Detect which cell encompasses the target text, then output its (X, Y) center coordinate. 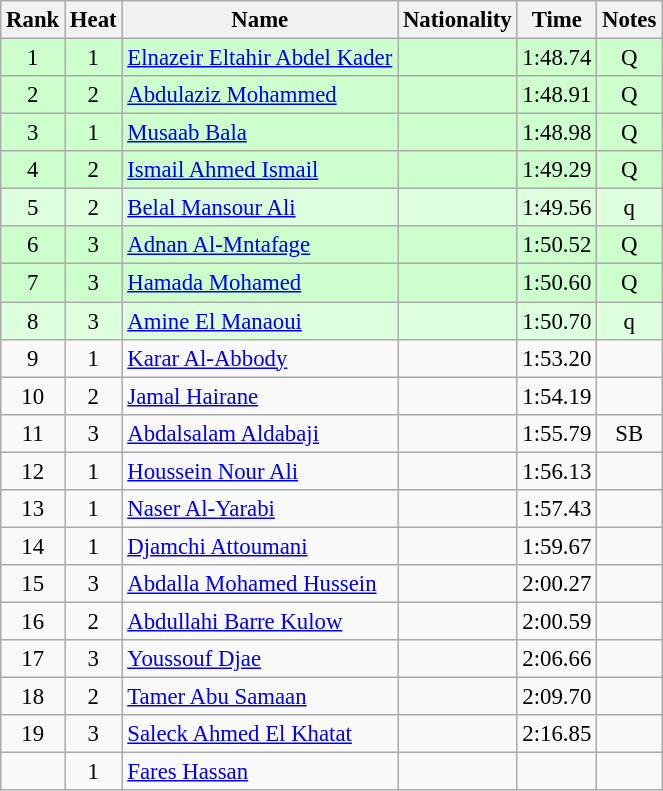
4 (33, 170)
Houssein Nour Ali (260, 471)
1:48.74 (557, 58)
1:50.70 (557, 321)
6 (33, 245)
1:48.98 (557, 133)
16 (33, 621)
10 (33, 396)
11 (33, 433)
Jamal Hairane (260, 396)
1:49.56 (557, 208)
15 (33, 584)
Heat (94, 20)
Elnazeir Eltahir Abdel Kader (260, 58)
1:55.79 (557, 433)
14 (33, 546)
Fares Hassan (260, 772)
1:56.13 (557, 471)
7 (33, 283)
Name (260, 20)
Adnan Al-Mntafage (260, 245)
Naser Al-Yarabi (260, 509)
Ismail Ahmed Ismail (260, 170)
1:57.43 (557, 509)
1:54.19 (557, 396)
Musaab Bala (260, 133)
13 (33, 509)
5 (33, 208)
Belal Mansour Ali (260, 208)
Saleck Ahmed El Khatat (260, 734)
2:09.70 (557, 697)
1:59.67 (557, 546)
17 (33, 659)
Abdulaziz Mohammed (260, 95)
2:00.59 (557, 621)
1:49.29 (557, 170)
SB (630, 433)
9 (33, 358)
Abdalsalam Aldabaji (260, 433)
Tamer Abu Samaan (260, 697)
1:50.52 (557, 245)
12 (33, 471)
Youssouf Djae (260, 659)
2:16.85 (557, 734)
Notes (630, 20)
19 (33, 734)
1:50.60 (557, 283)
2:06.66 (557, 659)
Karar Al-Abbody (260, 358)
Rank (33, 20)
Hamada Mohamed (260, 283)
Amine El Manaoui (260, 321)
2:00.27 (557, 584)
Time (557, 20)
Djamchi Attoumani (260, 546)
Abdullahi Barre Kulow (260, 621)
8 (33, 321)
Abdalla Mohamed Hussein (260, 584)
1:53.20 (557, 358)
1:48.91 (557, 95)
18 (33, 697)
Nationality (458, 20)
